Scan for the cell matching the given text and deliver its [X, Y] coordinate at center. 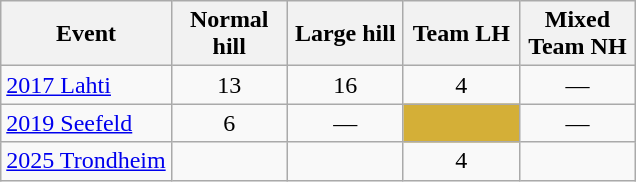
2019 Seefeld [86, 123]
13 [229, 85]
Mixed Team NH [577, 34]
2025 Trondheim [86, 161]
Normal hill [229, 34]
Team LH [461, 34]
16 [345, 85]
Event [86, 34]
Large hill [345, 34]
6 [229, 123]
2017 Lahti [86, 85]
